Provide the [x, y] coordinate of the cell's center where the given text is located.  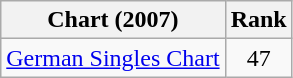
47 [258, 58]
Chart (2007) [113, 20]
German Singles Chart [113, 58]
Rank [258, 20]
